Detect which cell encompasses the target text, then output its (X, Y) center coordinate. 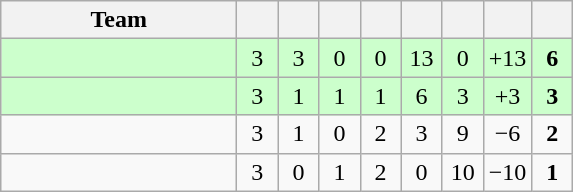
10 (462, 172)
+3 (508, 96)
−6 (508, 134)
Team (119, 20)
+13 (508, 58)
−10 (508, 172)
13 (422, 58)
9 (462, 134)
